Return [X, Y] of the center of cell containing provided text 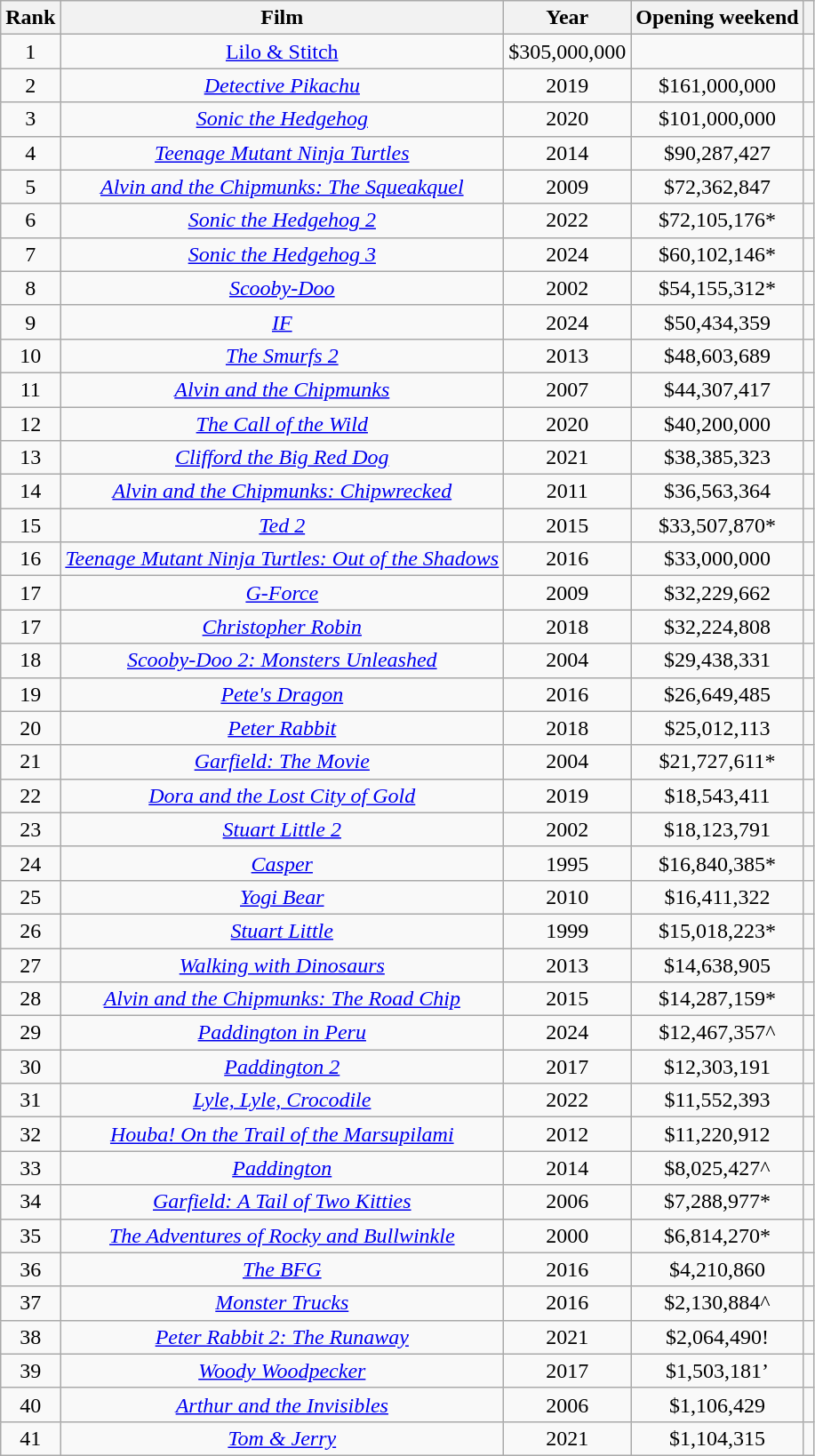
24 [30, 863]
9 [30, 322]
Stuart Little 2 [283, 829]
$48,603,689 [717, 356]
Sonic the Hedgehog 2 [283, 220]
16 [30, 559]
$11,220,912 [717, 1134]
Teenage Mutant Ninja Turtles: Out of the Shadows [283, 559]
$21,727,611* [717, 762]
$54,155,312* [717, 288]
10 [30, 356]
$7,288,977* [717, 1202]
$2,130,884^ [717, 1303]
$8,025,427^ [717, 1168]
Monster Trucks [283, 1303]
Paddington 2 [283, 1067]
14 [30, 492]
2010 [567, 897]
28 [30, 999]
$60,102,146* [717, 254]
Scooby-Doo 2: Monsters Unleashed [283, 660]
Walking with Dinosaurs [283, 964]
$38,385,323 [717, 458]
G-Force [283, 593]
Peter Rabbit [283, 728]
Sonic the Hedgehog [283, 119]
13 [30, 458]
1995 [567, 863]
Scooby-Doo [283, 288]
4 [30, 153]
Sonic the Hedgehog 3 [283, 254]
Tom & Jerry [283, 1438]
5 [30, 187]
The Adventures of Rocky and Bullwinkle [283, 1236]
$11,552,393 [717, 1100]
$40,200,000 [717, 424]
2000 [567, 1236]
Detective Pikachu [283, 85]
Alvin and the Chipmunks: Chipwrecked [283, 492]
Pete's Dragon [283, 694]
$25,012,113 [717, 728]
$36,563,364 [717, 492]
Alvin and the Chipmunks: The Squeakquel [283, 187]
The BFG [283, 1269]
40 [30, 1404]
$161,000,000 [717, 85]
7 [30, 254]
Peter Rabbit 2: The Runaway [283, 1337]
$18,543,411 [717, 796]
$101,000,000 [717, 119]
Film [283, 18]
1 [30, 52]
32 [30, 1134]
36 [30, 1269]
Paddington [283, 1168]
$33,507,870* [717, 525]
Clifford the Big Red Dog [283, 458]
$18,123,791 [717, 829]
39 [30, 1371]
$14,638,905 [717, 964]
$1,106,429 [717, 1404]
Dora and the Lost City of Gold [283, 796]
3 [30, 119]
$26,649,485 [717, 694]
29 [30, 1033]
$72,105,176* [717, 220]
31 [30, 1100]
35 [30, 1236]
12 [30, 424]
Lyle, Lyle, Crocodile [283, 1100]
38 [30, 1337]
Lilo & Stitch [283, 52]
25 [30, 897]
2007 [567, 389]
11 [30, 389]
Houba! On the Trail of the Marsupilami [283, 1134]
21 [30, 762]
Teenage Mutant Ninja Turtles [283, 153]
Stuart Little [283, 931]
$14,287,159* [717, 999]
$16,411,322 [717, 897]
Ted 2 [283, 525]
$32,224,808 [717, 627]
8 [30, 288]
Paddington in Peru [283, 1033]
IF [283, 322]
The Smurfs 2 [283, 356]
$12,467,357^ [717, 1033]
$15,018,223* [717, 931]
$2,064,490! [717, 1337]
$4,210,860 [717, 1269]
Garfield: A Tail of Two Kitties [283, 1202]
$6,814,270* [717, 1236]
18 [30, 660]
1999 [567, 931]
Woody Woodpecker [283, 1371]
$44,307,417 [717, 389]
23 [30, 829]
Garfield: The Movie [283, 762]
$72,362,847 [717, 187]
30 [30, 1067]
$33,000,000 [717, 559]
34 [30, 1202]
22 [30, 796]
$1,503,181’ [717, 1371]
33 [30, 1168]
20 [30, 728]
$12,303,191 [717, 1067]
15 [30, 525]
6 [30, 220]
Yogi Bear [283, 897]
Opening weekend [717, 18]
Casper [283, 863]
$50,434,359 [717, 322]
Alvin and the Chipmunks [283, 389]
19 [30, 694]
$90,287,427 [717, 153]
$305,000,000 [567, 52]
37 [30, 1303]
$29,438,331 [717, 660]
2012 [567, 1134]
Year [567, 18]
27 [30, 964]
Christopher Robin [283, 627]
2011 [567, 492]
Rank [30, 18]
$1,104,315 [717, 1438]
Alvin and the Chipmunks: The Road Chip [283, 999]
$16,840,385* [717, 863]
2 [30, 85]
$32,229,662 [717, 593]
41 [30, 1438]
26 [30, 931]
Arthur and the Invisibles [283, 1404]
The Call of the Wild [283, 424]
